Return the (x, y) coordinate for the center point of the cell that contains the specified text.  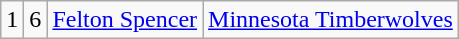
Minnesota Timberwolves (331, 20)
Felton Spencer (125, 20)
1 (12, 20)
6 (36, 20)
